Return [X, Y] of the center of cell containing provided text 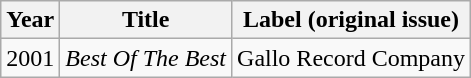
Gallo Record Company [352, 58]
Label (original issue) [352, 20]
Year [30, 20]
2001 [30, 58]
Best Of The Best [146, 58]
Title [146, 20]
